From the cell containing the given text, extract its center point as (X, Y) coordinate. 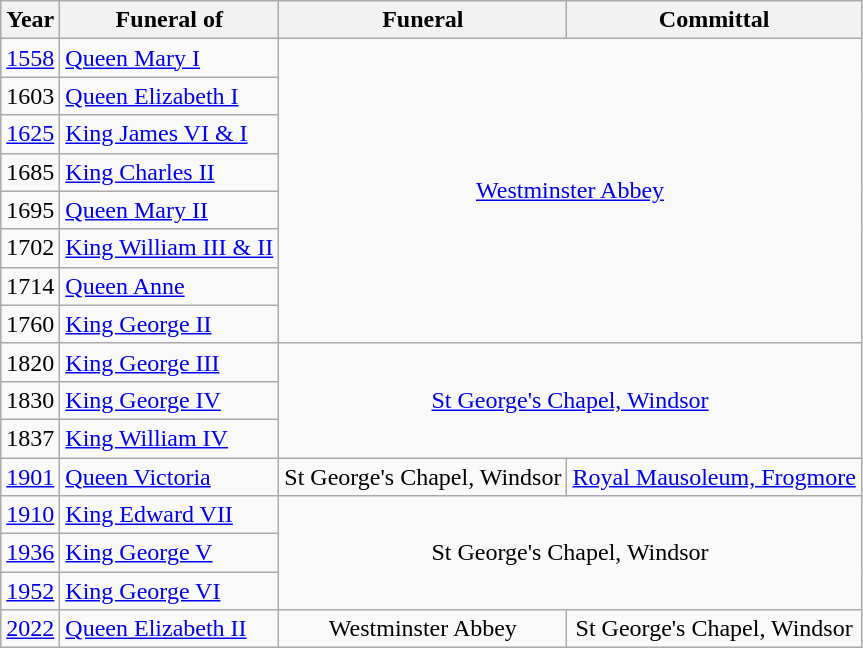
King George II (170, 324)
1685 (30, 172)
Queen Mary I (170, 58)
1837 (30, 438)
1695 (30, 210)
1702 (30, 248)
Queen Anne (170, 286)
1820 (30, 362)
King George IV (170, 400)
1910 (30, 515)
King William IV (170, 438)
Funeral (423, 20)
King Charles II (170, 172)
King William III & II (170, 248)
1714 (30, 286)
1901 (30, 477)
1625 (30, 134)
Year (30, 20)
Queen Elizabeth I (170, 96)
King George V (170, 553)
Funeral of (170, 20)
Queen Mary II (170, 210)
Queen Victoria (170, 477)
King Edward VII (170, 515)
1952 (30, 591)
Queen Elizabeth II (170, 629)
1558 (30, 58)
2022 (30, 629)
Royal Mausoleum, Frogmore (714, 477)
King James VI & I (170, 134)
Committal (714, 20)
1603 (30, 96)
King George III (170, 362)
1760 (30, 324)
1830 (30, 400)
King George VI (170, 591)
1936 (30, 553)
